Identify which cell holds the provided text, then report its [x, y] central coordinate. 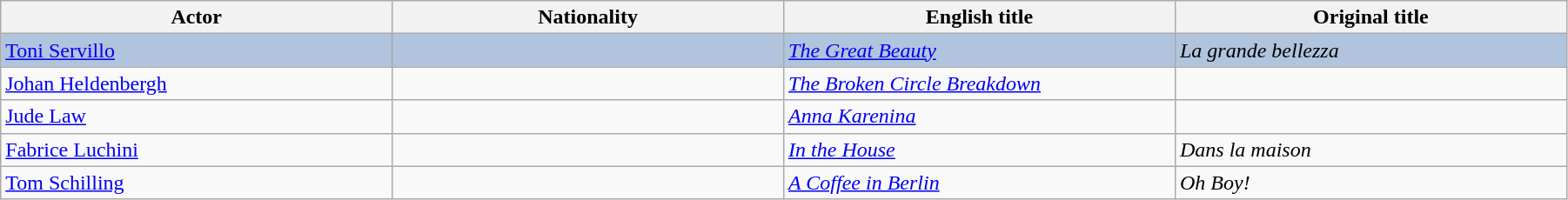
A Coffee in Berlin [980, 183]
In the House [980, 150]
Oh Boy! [1370, 183]
Toni Servillo [197, 50]
The Great Beauty [980, 50]
Tom Schilling [197, 183]
Original title [1370, 17]
Dans la maison [1370, 150]
Fabrice Luchini [197, 150]
Nationality [588, 17]
Jude Law [197, 117]
Johan Heldenbergh [197, 83]
Actor [197, 17]
English title [980, 17]
Anna Karenina [980, 117]
La grande bellezza [1370, 50]
The Broken Circle Breakdown [980, 83]
